Determine the (X, Y) coordinate at the center of the cell enclosing the given text.  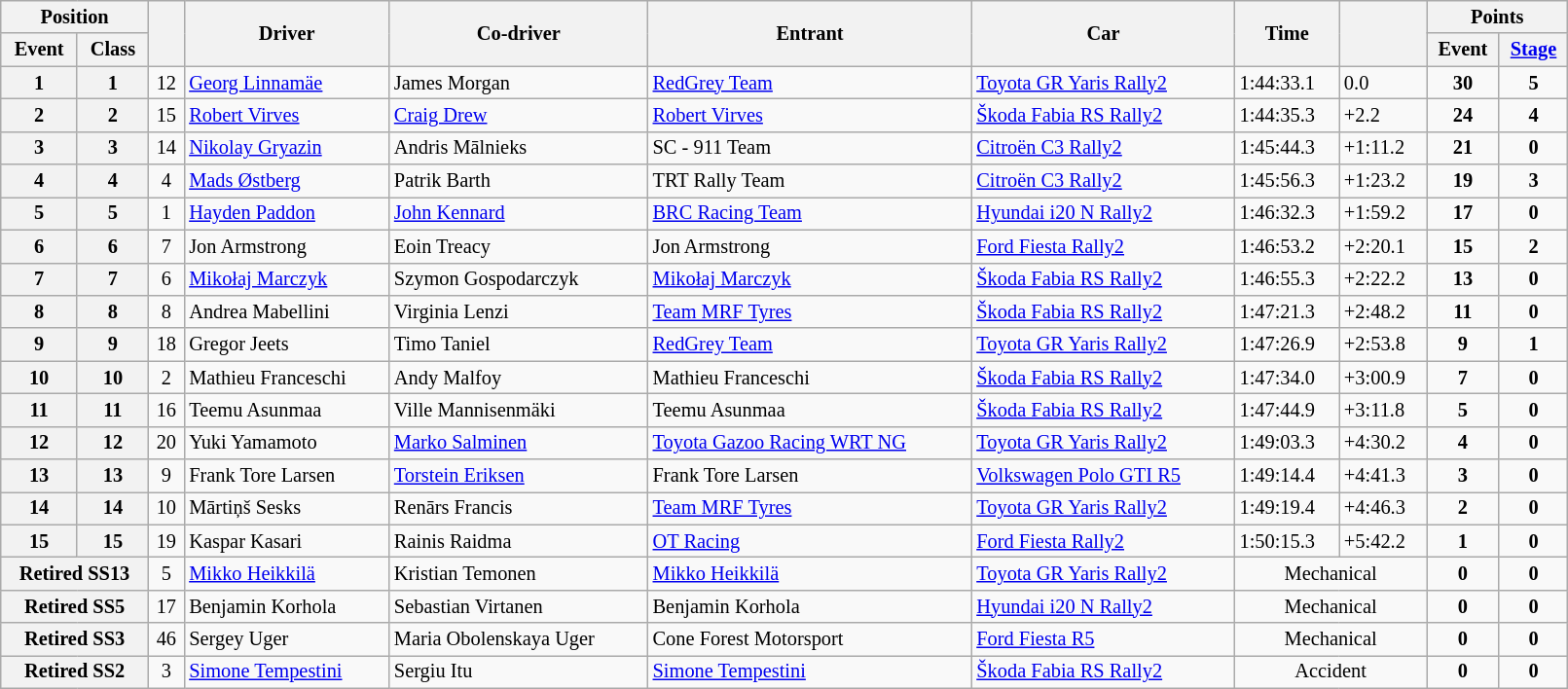
Points (1497, 17)
Accident (1331, 671)
1:49:03.3 (1287, 443)
Sebastian Virtanen (519, 606)
Virginia Lenzi (519, 311)
Car (1103, 33)
+1:23.2 (1383, 181)
James Morgan (519, 83)
OT Racing (810, 541)
Renārs Francis (519, 508)
Retired SS13 (75, 573)
16 (165, 410)
+1:59.2 (1383, 213)
Stage (1534, 50)
Driver (286, 33)
Co-driver (519, 33)
Mārtiņš Sesks (286, 508)
1:44:35.3 (1287, 115)
1:46:55.3 (1287, 279)
Maria Obolenskaya Uger (519, 639)
24 (1464, 115)
Sergiu Itu (519, 671)
Andy Malfoy (519, 378)
Yuki Yamamoto (286, 443)
+3:11.8 (1383, 410)
Kaspar Kasari (286, 541)
Gregor Jeets (286, 344)
Volkswagen Polo GTI R5 (1103, 476)
1:47:34.0 (1287, 378)
Mads Østberg (286, 181)
20 (165, 443)
Andris Mālnieks (519, 148)
Timo Taniel (519, 344)
Ford Fiesta R5 (1103, 639)
+2:53.8 (1383, 344)
1:49:14.4 (1287, 476)
Nikolay Gryazin (286, 148)
1:46:53.2 (1287, 246)
Entrant (810, 33)
1:47:44.9 (1287, 410)
+2:22.2 (1383, 279)
46 (165, 639)
Marko Salminen (519, 443)
Georg Linnamäe (286, 83)
Time (1287, 33)
+2:48.2 (1383, 311)
1:49:19.4 (1287, 508)
+4:46.3 (1383, 508)
Sergey Uger (286, 639)
Hayden Paddon (286, 213)
1:45:56.3 (1287, 181)
1:46:32.3 (1287, 213)
18 (165, 344)
+3:00.9 (1383, 378)
Torstein Eriksen (519, 476)
SC - 911 Team (810, 148)
Rainis Raidma (519, 541)
+5:42.2 (1383, 541)
1:50:15.3 (1287, 541)
Ville Mannisenmäki (519, 410)
1:47:26.9 (1287, 344)
Cone Forest Motorsport (810, 639)
+2:20.1 (1383, 246)
Toyota Gazoo Racing WRT NG (810, 443)
+2.2 (1383, 115)
BRC Racing Team (810, 213)
Class (113, 50)
Eoin Treacy (519, 246)
21 (1464, 148)
Retired SS5 (75, 606)
Szymon Gospodarczyk (519, 279)
Retired SS2 (75, 671)
+1:11.2 (1383, 148)
0.0 (1383, 83)
1:45:44.3 (1287, 148)
John Kennard (519, 213)
Kristian Temonen (519, 573)
Patrik Barth (519, 181)
Craig Drew (519, 115)
+4:30.2 (1383, 443)
30 (1464, 83)
+4:41.3 (1383, 476)
1:44:33.1 (1287, 83)
TRT Rally Team (810, 181)
Position (75, 17)
Retired SS3 (75, 639)
1:47:21.3 (1287, 311)
Andrea Mabellini (286, 311)
